Locate the cell with the specified text and output its (x, y) center coordinate. 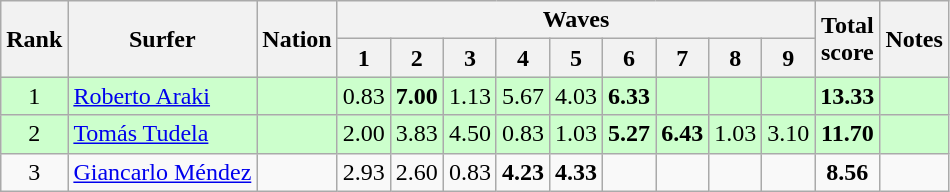
2.93 (364, 172)
Rank (34, 39)
Waves (576, 20)
Roberto Araki (162, 96)
5.67 (522, 96)
Nation (297, 39)
Totalscore (848, 39)
5 (576, 58)
4.33 (576, 172)
3.10 (788, 134)
6.43 (682, 134)
3.83 (416, 134)
4.23 (522, 172)
6.33 (630, 96)
5.27 (630, 134)
4 (522, 58)
Giancarlo Méndez (162, 172)
9 (788, 58)
11.70 (848, 134)
13.33 (848, 96)
8.56 (848, 172)
1.13 (470, 96)
Notes (914, 39)
2.60 (416, 172)
Tomás Tudela (162, 134)
8 (736, 58)
7 (682, 58)
7.00 (416, 96)
6 (630, 58)
Surfer (162, 39)
4.03 (576, 96)
2.00 (364, 134)
4.50 (470, 134)
